For the text-containing cell, return its midpoint in [x, y] coordinate format. 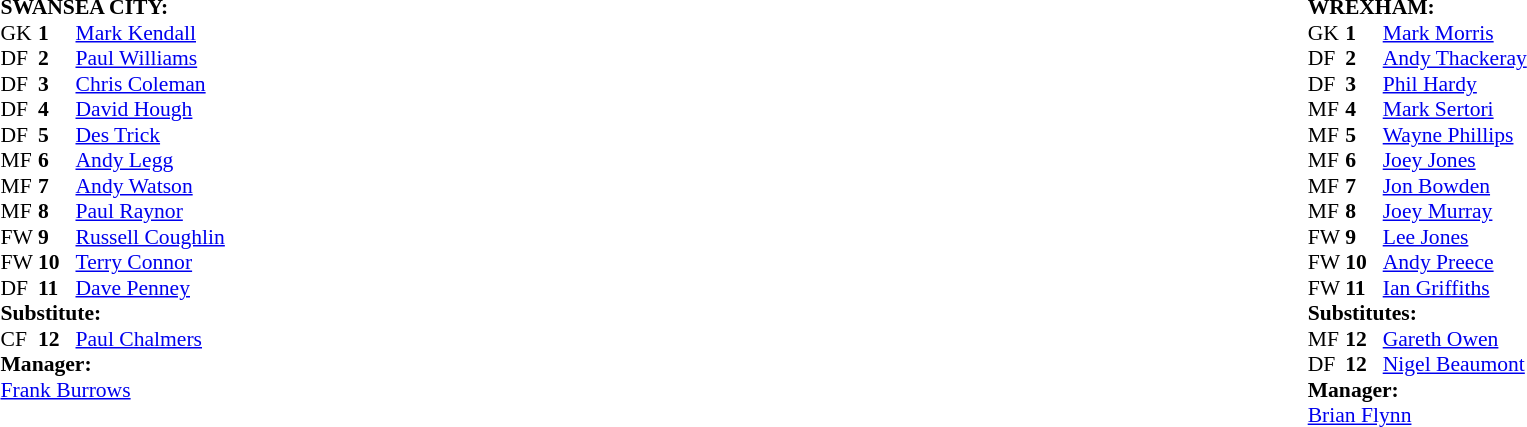
Joey Jones [1455, 161]
CF [19, 339]
Paul Raynor [150, 211]
Mark Sertori [1455, 109]
Andy Watson [150, 186]
Ian Griffiths [1455, 288]
Lee Jones [1455, 237]
Substitute: [112, 313]
Paul Williams [150, 59]
Substitutes: [1418, 313]
David Hough [150, 109]
Des Trick [150, 135]
Andy Preece [1455, 263]
Frank Burrows [112, 390]
Joey Murray [1455, 211]
Wayne Phillips [1455, 135]
Terry Connor [150, 263]
Jon Bowden [1455, 186]
Chris Coleman [150, 84]
Mark Kendall [150, 33]
Phil Hardy [1455, 84]
Dave Penney [150, 288]
Gareth Owen [1455, 339]
Nigel Beaumont [1455, 365]
Paul Chalmers [150, 339]
Mark Morris [1455, 33]
Andy Legg [150, 161]
Andy Thackeray [1455, 59]
Russell Coughlin [150, 237]
